Determine the [X, Y] coordinate at the center of the cell enclosing the given text.  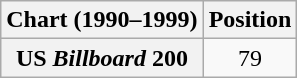
US Billboard 200 [102, 58]
Chart (1990–1999) [102, 20]
79 [250, 58]
Position [250, 20]
